Return [X, Y] of the center of cell containing provided text 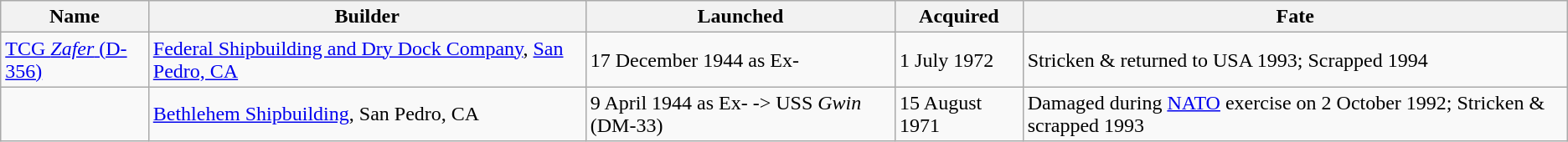
Name [75, 17]
TCG Zafer (D-356) [75, 60]
Stricken & returned to USA 1993; Scrapped 1994 [1295, 60]
Damaged during NATO exercise on 2 October 1992; Stricken & scrapped 1993 [1295, 114]
17 December 1944 as Ex- [740, 60]
9 April 1944 as Ex- -> USS Gwin (DM-33) [740, 114]
Bethlehem Shipbuilding, San Pedro, CA [367, 114]
15 August 1971 [960, 114]
Federal Shipbuilding and Dry Dock Company, San Pedro, CA [367, 60]
Acquired [960, 17]
Launched [740, 17]
Fate [1295, 17]
1 July 1972 [960, 60]
Builder [367, 17]
